Find where the given text appears and provide that cell's center as (X, Y) coordinate. 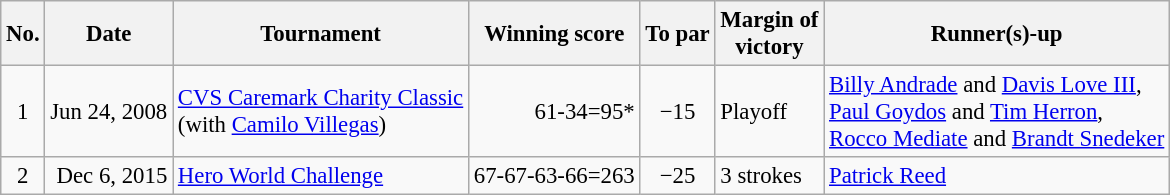
CVS Caremark Charity Classic(with Camilo Villegas) (321, 112)
−25 (678, 176)
Runner(s)-up (997, 34)
Dec 6, 2015 (109, 176)
Playoff (770, 112)
Jun 24, 2008 (109, 112)
Margin ofvictory (770, 34)
To par (678, 34)
Date (109, 34)
Winning score (555, 34)
No. (23, 34)
Billy Andrade and Davis Love III, Paul Goydos and Tim Herron, Rocco Mediate and Brandt Snedeker (997, 112)
Tournament (321, 34)
67-67-63-66=263 (555, 176)
Patrick Reed (997, 176)
1 (23, 112)
2 (23, 176)
3 strokes (770, 176)
Hero World Challenge (321, 176)
−15 (678, 112)
61-34=95* (555, 112)
